From the cell containing the given text, extract its center point as [x, y] coordinate. 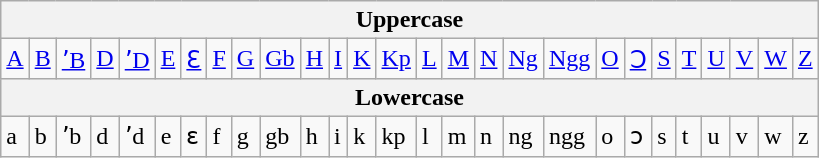
Kp [396, 59]
o [610, 136]
i [338, 136]
ʼd [137, 136]
H [314, 59]
ng [523, 136]
w [776, 136]
U [716, 59]
ngg [569, 136]
gb [280, 136]
Gb [280, 59]
t [689, 136]
B [42, 59]
z [805, 136]
K [362, 59]
s [664, 136]
ɛ [194, 136]
ʼD [137, 59]
Z [805, 59]
Ngg [569, 59]
F [219, 59]
Ɔ [638, 59]
ɔ [638, 136]
N [489, 59]
e [168, 136]
Lowercase [410, 97]
m [458, 136]
G [245, 59]
M [458, 59]
O [610, 59]
Uppercase [410, 20]
A [15, 59]
E [168, 59]
b [42, 136]
u [716, 136]
ʼb [74, 136]
W [776, 59]
T [689, 59]
n [489, 136]
Ɛ [194, 59]
V [744, 59]
I [338, 59]
f [219, 136]
k [362, 136]
v [744, 136]
a [15, 136]
g [245, 136]
d [105, 136]
S [664, 59]
Ng [523, 59]
l [429, 136]
D [105, 59]
ʼB [74, 59]
kp [396, 136]
h [314, 136]
L [429, 59]
